Identify which cell holds the provided text, then report its [x, y] central coordinate. 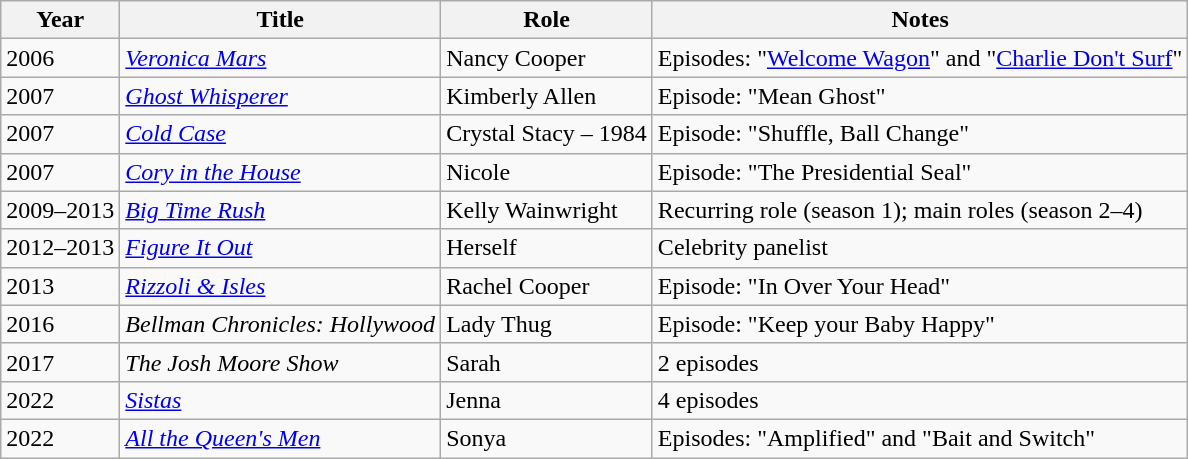
Big Time Rush [280, 210]
4 episodes [920, 400]
Bellman Chronicles: Hollywood [280, 324]
All the Queen's Men [280, 438]
2 episodes [920, 362]
Cold Case [280, 134]
The Josh Moore Show [280, 362]
2009–2013 [60, 210]
Crystal Stacy – 1984 [547, 134]
Celebrity panelist [920, 248]
Recurring role (season 1); main roles (season 2–4) [920, 210]
Nicole [547, 172]
Notes [920, 20]
Episode: "The Presidential Seal" [920, 172]
Sistas [280, 400]
Rachel Cooper [547, 286]
Role [547, 20]
2016 [60, 324]
2012–2013 [60, 248]
Episode: "In Over Your Head" [920, 286]
Episode: "Shuffle, Ball Change" [920, 134]
Episodes: "Welcome Wagon" and "Charlie Don't Surf" [920, 58]
Episodes: "Amplified" and "Bait and Switch" [920, 438]
2017 [60, 362]
Rizzoli & Isles [280, 286]
Year [60, 20]
Episode: "Keep your Baby Happy" [920, 324]
Cory in the House [280, 172]
Lady Thug [547, 324]
Veronica Mars [280, 58]
Kimberly Allen [547, 96]
Sarah [547, 362]
Episode: "Mean Ghost" [920, 96]
Herself [547, 248]
Ghost Whisperer [280, 96]
Title [280, 20]
Figure It Out [280, 248]
Nancy Cooper [547, 58]
Jenna [547, 400]
Sonya [547, 438]
2006 [60, 58]
Kelly Wainwright [547, 210]
2013 [60, 286]
